Identify which cell holds the provided text, then report its [x, y] central coordinate. 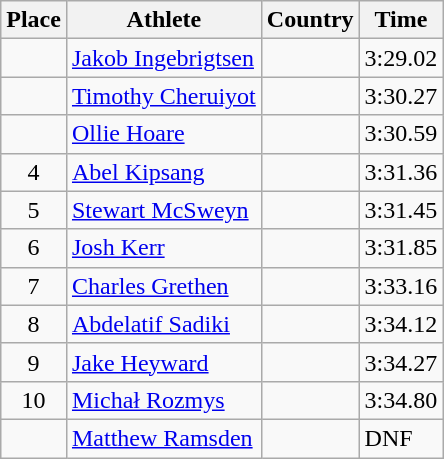
7 [34, 286]
Timothy Cheruiyot [164, 96]
Abdelatif Sadiki [164, 324]
3:31.45 [401, 210]
3:31.85 [401, 248]
3:30.59 [401, 134]
3:31.36 [401, 172]
Josh Kerr [164, 248]
5 [34, 210]
Michał Rozmys [164, 400]
Athlete [164, 20]
Matthew Ramsden [164, 438]
Abel Kipsang [164, 172]
Jakob Ingebrigtsen [164, 58]
3:30.27 [401, 96]
8 [34, 324]
Place [34, 20]
3:34.27 [401, 362]
Charles Grethen [164, 286]
9 [34, 362]
3:33.16 [401, 286]
3:34.12 [401, 324]
DNF [401, 438]
4 [34, 172]
Jake Heyward [164, 362]
Time [401, 20]
Ollie Hoare [164, 134]
10 [34, 400]
Stewart McSweyn [164, 210]
Country [310, 20]
3:29.02 [401, 58]
6 [34, 248]
3:34.80 [401, 400]
